Locate the cell with the specified text and output its [X, Y] center coordinate. 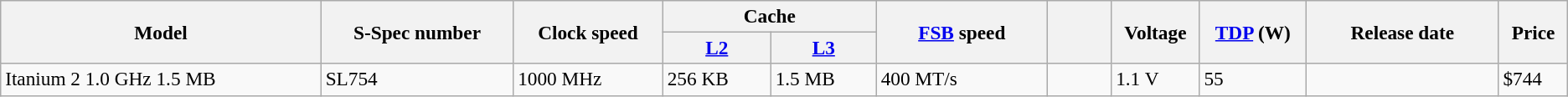
FSB speed [962, 32]
Voltage [1156, 32]
1.1 V [1156, 79]
Cache [769, 16]
Price [1533, 32]
256 KB [717, 79]
1.5 MB [823, 79]
TDP (W) [1253, 32]
Clock speed [588, 32]
L3 [823, 48]
$744 [1533, 79]
400 MT/s [962, 79]
Itanium 2 1.0 GHz 1.5 MB [161, 79]
55 [1253, 79]
Release date [1403, 32]
SL754 [417, 79]
Model [161, 32]
1000 MHz [588, 79]
S-Spec number [417, 32]
L2 [717, 48]
